Scan for the cell matching the given text and deliver its [x, y] coordinate at center. 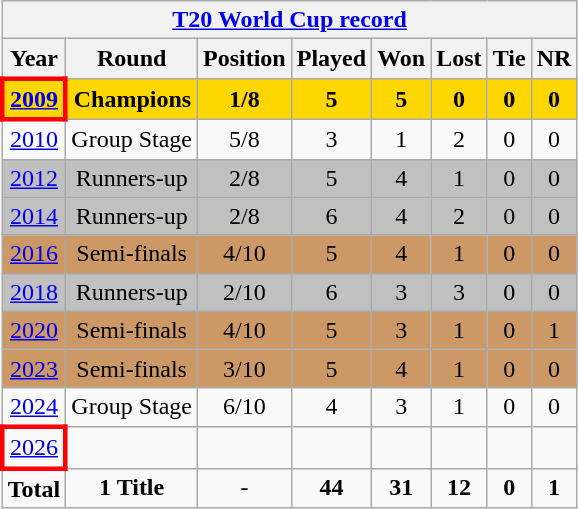
6/10 [245, 407]
NR [554, 59]
44 [331, 488]
Played [331, 59]
1/8 [245, 98]
5/8 [245, 139]
Position [245, 59]
Won [402, 59]
2010 [34, 139]
- [245, 488]
Year [34, 59]
2026 [34, 448]
2018 [34, 292]
1 Title [132, 488]
3/10 [245, 368]
2016 [34, 254]
2012 [34, 178]
2023 [34, 368]
31 [402, 488]
2014 [34, 216]
2024 [34, 407]
12 [459, 488]
Tie [509, 59]
2020 [34, 330]
2009 [34, 98]
Round [132, 59]
Lost [459, 59]
Total [34, 488]
Champions [132, 98]
T20 World Cup record [290, 20]
2/10 [245, 292]
